Find where the given text appears and provide that cell's center as (X, Y) coordinate. 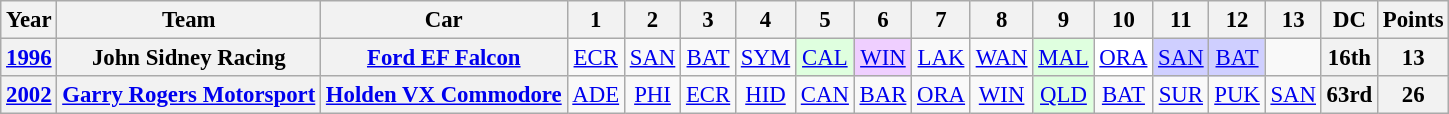
9 (1064, 20)
Year (29, 20)
PUK (1237, 95)
SYM (766, 58)
CAN (824, 95)
Ford EF Falcon (444, 58)
3 (708, 20)
HID (766, 95)
26 (1412, 95)
PHI (652, 95)
2 (652, 20)
1 (596, 20)
4 (766, 20)
11 (1181, 20)
WAN (1001, 58)
BAR (882, 95)
7 (942, 20)
Car (444, 20)
CAL (824, 58)
DC (1349, 20)
John Sidney Racing (189, 58)
SUR (1181, 95)
1996 (29, 58)
Points (1412, 20)
Holden VX Commodore (444, 95)
12 (1237, 20)
MAL (1064, 58)
5 (824, 20)
Garry Rogers Motorsport (189, 95)
8 (1001, 20)
16th (1349, 58)
10 (1124, 20)
63rd (1349, 95)
2002 (29, 95)
Team (189, 20)
6 (882, 20)
ADE (596, 95)
LAK (942, 58)
QLD (1064, 95)
